Provide the (x, y) coordinate of the cell's center where the given text is located.  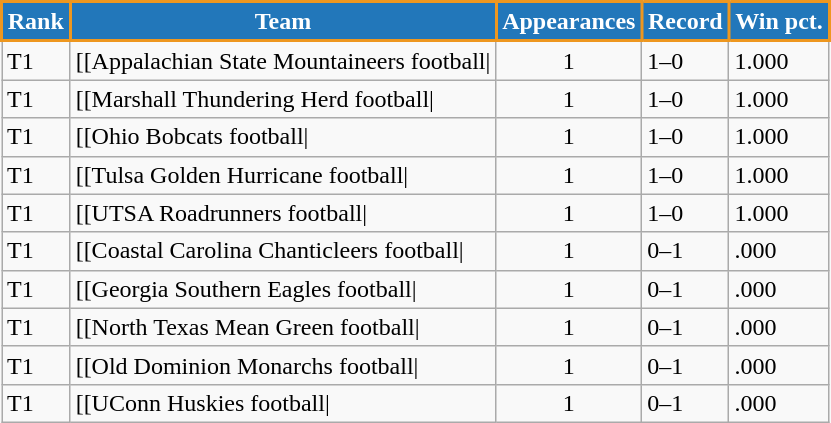
[[UTSA Roadrunners football| (283, 213)
[[Georgia Southern Eagles football| (283, 289)
[[Old Dominion Monarchs football| (283, 365)
Team (283, 22)
[[North Texas Mean Green football| (283, 327)
Appearances (569, 22)
[[Marshall Thundering Herd football| (283, 99)
Win pct. (779, 22)
Rank (36, 22)
[[Tulsa Golden Hurricane football| (283, 175)
Record (686, 22)
[[Appalachian State Mountaineers football| (283, 60)
[[UConn Huskies football| (283, 403)
[[Ohio Bobcats football| (283, 137)
[[Coastal Carolina Chanticleers football| (283, 251)
